Identify which cell holds the provided text, then report its [X, Y] central coordinate. 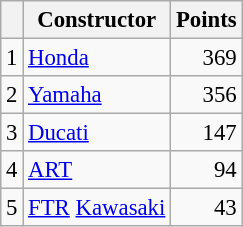
147 [206, 133]
43 [206, 208]
FTR Kawasaki [97, 208]
369 [206, 58]
Ducati [97, 133]
94 [206, 170]
Yamaha [97, 95]
Constructor [97, 20]
Points [206, 20]
Honda [97, 58]
2 [12, 95]
3 [12, 133]
ART [97, 170]
5 [12, 208]
4 [12, 170]
1 [12, 58]
356 [206, 95]
